Scan for the cell matching the given text and deliver its [X, Y] coordinate at center. 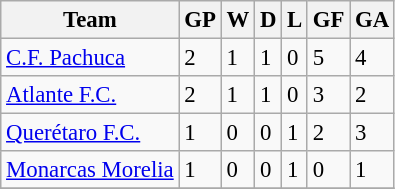
L [295, 20]
Atlante F.C. [90, 95]
Monarcas Morelia [90, 170]
5 [328, 58]
GA [372, 20]
GP [200, 20]
Team [90, 20]
4 [372, 58]
GF [328, 20]
C.F. Pachuca [90, 58]
W [238, 20]
Querétaro F.C. [90, 133]
D [268, 20]
